Extract the [x, y] coordinate from the center of the cell holding the provided text.  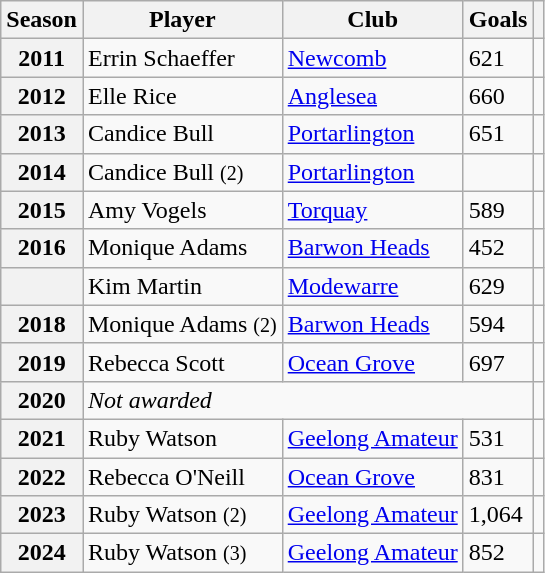
2012 [42, 96]
589 [498, 210]
2011 [42, 58]
Ruby Watson (3) [182, 553]
Rebecca Scott [182, 362]
Candice Bull (2) [182, 172]
2020 [42, 400]
Elle Rice [182, 96]
2018 [42, 324]
Goals [498, 20]
Ruby Watson (2) [182, 515]
Anglesea [372, 96]
2019 [42, 362]
660 [498, 96]
Monique Adams [182, 248]
Ruby Watson [182, 438]
2021 [42, 438]
531 [498, 438]
Amy Vogels [182, 210]
594 [498, 324]
Rebecca O'Neill [182, 477]
Modewarre [372, 286]
Candice Bull [182, 134]
697 [498, 362]
452 [498, 248]
629 [498, 286]
2023 [42, 515]
2013 [42, 134]
2014 [42, 172]
Monique Adams (2) [182, 324]
852 [498, 553]
Player [182, 20]
2024 [42, 553]
831 [498, 477]
621 [498, 58]
Not awarded [307, 400]
Torquay [372, 210]
Errin Schaeffer [182, 58]
2016 [42, 248]
651 [498, 134]
2015 [42, 210]
Kim Martin [182, 286]
Club [372, 20]
1,064 [498, 515]
Newcomb [372, 58]
Season [42, 20]
2022 [42, 477]
